Pinpoint the cell where the given text exists, returning its [x, y] midpoint coordinate. 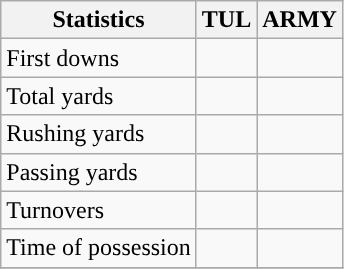
TUL [226, 20]
Rushing yards [99, 134]
Passing yards [99, 172]
Statistics [99, 20]
Time of possession [99, 248]
ARMY [300, 20]
First downs [99, 58]
Turnovers [99, 210]
Total yards [99, 96]
